Return (x, y) of the center of cell containing provided text 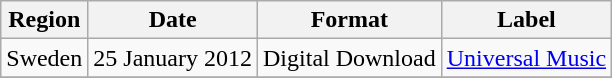
Label (526, 20)
Format (350, 20)
Region (44, 20)
Universal Music (526, 58)
Digital Download (350, 58)
Date (173, 20)
25 January 2012 (173, 58)
Sweden (44, 58)
